Capture the cell that displays the provided text and extract its [x, y] central coordinate. 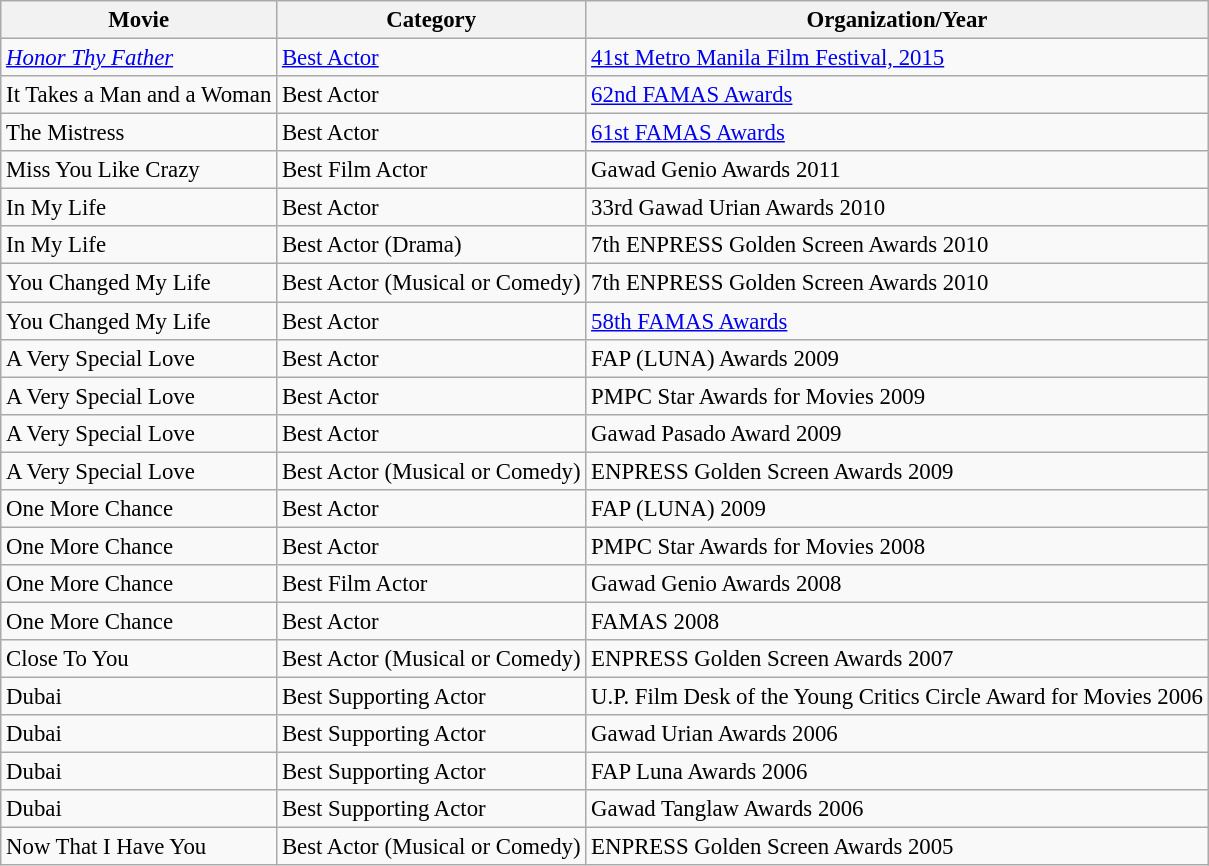
Category [432, 20]
Now That I Have You [139, 847]
Best Actor (Drama) [432, 245]
PMPC Star Awards for Movies 2009 [897, 396]
ENPRESS Golden Screen Awards 2009 [897, 471]
It Takes a Man and a Woman [139, 95]
FAMAS 2008 [897, 621]
FAP Luna Awards 2006 [897, 772]
Gawad Pasado Award 2009 [897, 433]
41st Metro Manila Film Festival, 2015 [897, 58]
The Mistress [139, 133]
ENPRESS Golden Screen Awards 2005 [897, 847]
58th FAMAS Awards [897, 321]
Gawad Genio Awards 2008 [897, 584]
FAP (LUNA) Awards 2009 [897, 358]
Movie [139, 20]
Organization/Year [897, 20]
33rd Gawad Urian Awards 2010 [897, 208]
Honor Thy Father [139, 58]
Gawad Urian Awards 2006 [897, 734]
FAP (LUNA) 2009 [897, 509]
Gawad Tanglaw Awards 2006 [897, 809]
ENPRESS Golden Screen Awards 2007 [897, 659]
U.P. Film Desk of the Young Critics Circle Award for Movies 2006 [897, 697]
Gawad Genio Awards 2011 [897, 170]
PMPC Star Awards for Movies 2008 [897, 546]
Miss You Like Crazy [139, 170]
Close To You [139, 659]
61st FAMAS Awards [897, 133]
62nd FAMAS Awards [897, 95]
